Pinpoint the cell where the given text exists, returning its (x, y) midpoint coordinate. 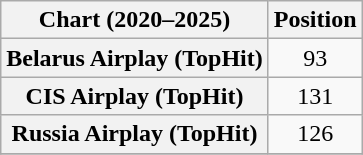
131 (315, 96)
CIS Airplay (TopHit) (135, 96)
93 (315, 58)
Chart (2020–2025) (135, 20)
126 (315, 134)
Belarus Airplay (TopHit) (135, 58)
Position (315, 20)
Russia Airplay (TopHit) (135, 134)
